Search for the cell housing the specified text and yield its [x, y] center coordinate. 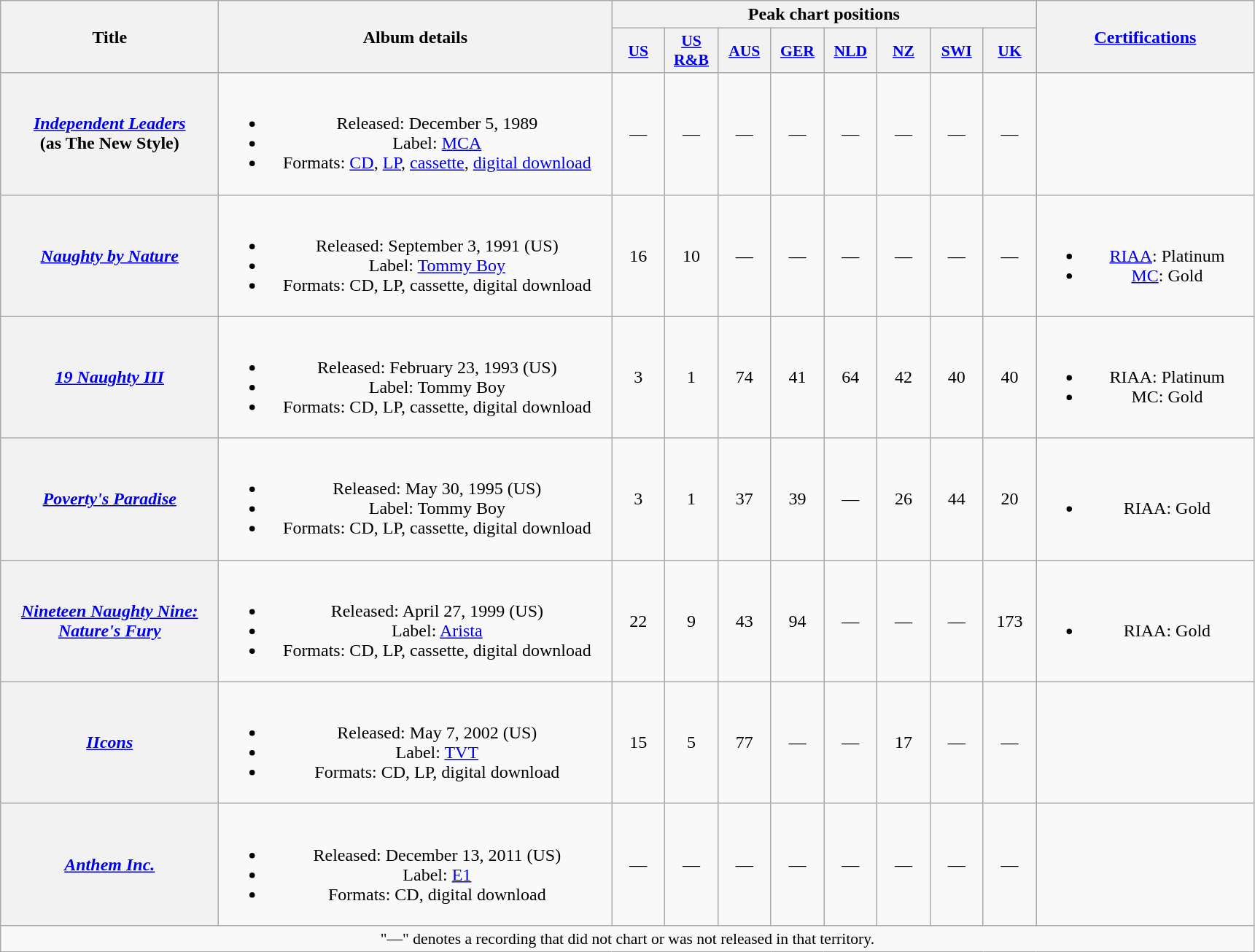
74 [744, 378]
77 [744, 742]
NLD [850, 51]
15 [639, 742]
42 [904, 378]
Album details [416, 36]
20 [1009, 499]
Certifications [1145, 36]
GER [798, 51]
43 [744, 621]
Poverty's Paradise [109, 499]
94 [798, 621]
USR&B [691, 51]
Released: April 27, 1999 (US)Label: AristaFormats: CD, LP, cassette, digital download [416, 621]
173 [1009, 621]
22 [639, 621]
IIcons [109, 742]
16 [639, 255]
Released: December 13, 2011 (US)Label: E1Formats: CD, digital download [416, 865]
37 [744, 499]
19 Naughty III [109, 378]
Independent Leaders(as The New Style) [109, 134]
41 [798, 378]
UK [1009, 51]
"—" denotes a recording that did not chart or was not released in that territory. [627, 938]
US [639, 51]
Naughty by Nature [109, 255]
39 [798, 499]
Released: May 30, 1995 (US)Label: Tommy BoyFormats: CD, LP, cassette, digital download [416, 499]
SWI [957, 51]
44 [957, 499]
5 [691, 742]
9 [691, 621]
Anthem Inc. [109, 865]
64 [850, 378]
Released: September 3, 1991 (US)Label: Tommy BoyFormats: CD, LP, cassette, digital download [416, 255]
Title [109, 36]
10 [691, 255]
Released: May 7, 2002 (US)Label: TVTFormats: CD, LP, digital download [416, 742]
26 [904, 499]
17 [904, 742]
NZ [904, 51]
Nineteen Naughty Nine: Nature's Fury [109, 621]
Released: February 23, 1993 (US)Label: Tommy BoyFormats: CD, LP, cassette, digital download [416, 378]
Released: December 5, 1989Label: MCAFormats: CD, LP, cassette, digital download [416, 134]
AUS [744, 51]
Peak chart positions [824, 15]
